From the cell containing the given text, extract its center point as (x, y) coordinate. 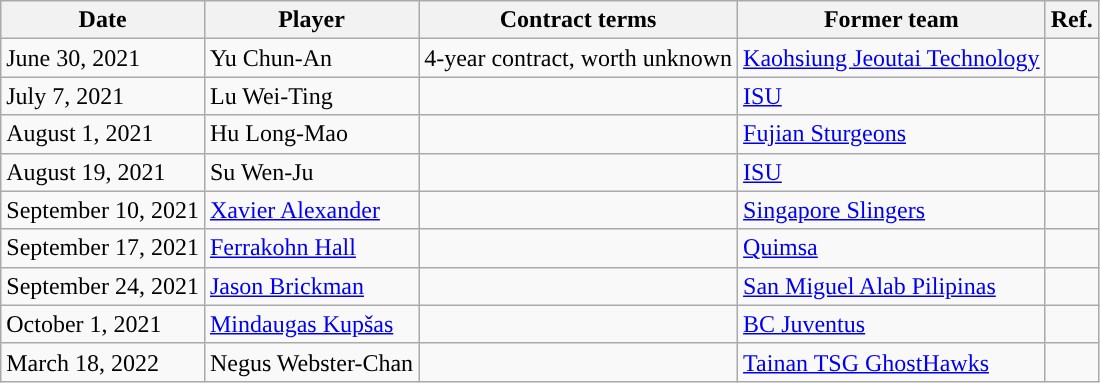
Hu Long-Mao (311, 134)
Xavier Alexander (311, 210)
Former team (892, 20)
Player (311, 20)
September 17, 2021 (103, 248)
September 10, 2021 (103, 210)
July 7, 2021 (103, 96)
BC Juventus (892, 324)
Su Wen-Ju (311, 172)
Ref. (1072, 20)
Lu Wei-Ting (311, 96)
June 30, 2021 (103, 58)
Fujian Sturgeons (892, 134)
Tainan TSG GhostHawks (892, 362)
San Miguel Alab Pilipinas (892, 286)
Yu Chun-An (311, 58)
Jason Brickman (311, 286)
Mindaugas Kupšas (311, 324)
September 24, 2021 (103, 286)
October 1, 2021 (103, 324)
Quimsa (892, 248)
August 1, 2021 (103, 134)
August 19, 2021 (103, 172)
Contract terms (578, 20)
Singapore Slingers (892, 210)
Negus Webster-Chan (311, 362)
March 18, 2022 (103, 362)
Ferrakohn Hall (311, 248)
Kaohsiung Jeoutai Technology (892, 58)
Date (103, 20)
4-year contract, worth unknown (578, 58)
